Return the (X, Y) coordinate for the center point of the cell that contains the specified text.  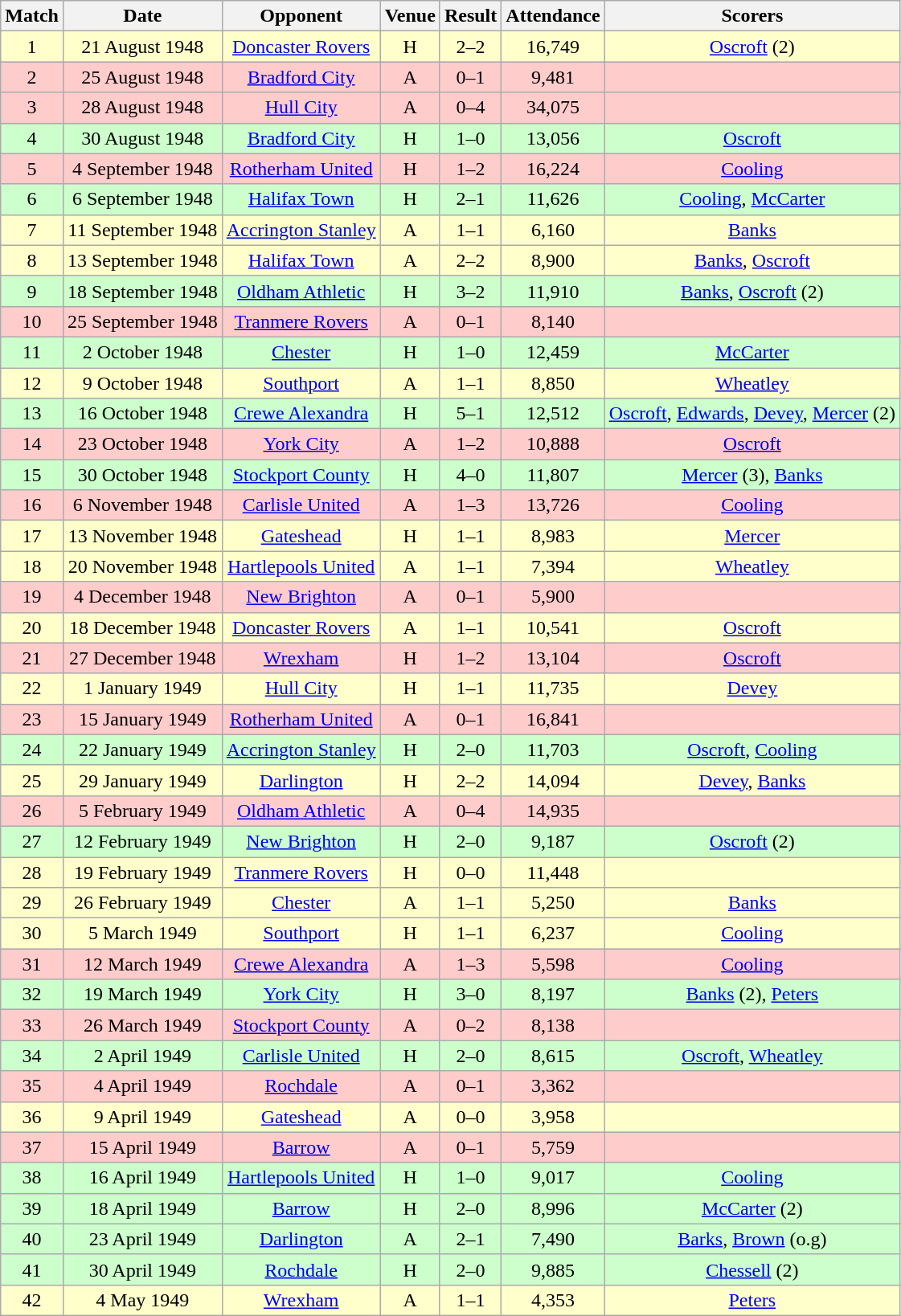
Oscroft, Cooling (752, 750)
8,138 (553, 1025)
15 April 1949 (142, 1147)
15 January 1949 (142, 719)
6 November 1948 (142, 505)
9 October 1948 (142, 383)
Opponent (301, 16)
21 (32, 658)
Peters (752, 1300)
39 (32, 1208)
14,935 (553, 811)
1 (32, 47)
12 March 1949 (142, 964)
11,626 (553, 199)
30 October 1948 (142, 475)
8 (32, 260)
30 (32, 934)
11 September 1948 (142, 230)
25 September 1948 (142, 321)
Barks, Brown (o.g) (752, 1239)
5 March 1949 (142, 934)
2 April 1949 (142, 1056)
30 April 1949 (142, 1269)
9,017 (553, 1178)
7 (32, 230)
Devey, Banks (752, 780)
11 (32, 352)
23 (32, 719)
Venue (410, 16)
31 (32, 964)
33 (32, 1025)
11,807 (553, 475)
18 (32, 566)
24 (32, 750)
32 (32, 995)
Chessell (2) (752, 1269)
13,056 (553, 138)
6,237 (553, 934)
20 (32, 627)
10,888 (553, 444)
22 January 1949 (142, 750)
4 May 1949 (142, 1300)
15 (32, 475)
2 October 1948 (142, 352)
9 (32, 291)
11,703 (553, 750)
18 September 1948 (142, 291)
6 (32, 199)
3–2 (470, 291)
22 (32, 689)
12,512 (553, 414)
28 August 1948 (142, 108)
3–0 (470, 995)
34,075 (553, 108)
Devey (752, 689)
5 (32, 169)
8,140 (553, 321)
25 August 1948 (142, 77)
Oscroft, Wheatley (752, 1056)
21 August 1948 (142, 47)
16,841 (553, 719)
18 December 1948 (142, 627)
3,958 (553, 1117)
11,910 (553, 291)
Attendance (553, 16)
2 (32, 77)
Banks (2), Peters (752, 995)
9 April 1949 (142, 1117)
9,481 (553, 77)
Result (470, 16)
8,197 (553, 995)
23 April 1949 (142, 1239)
9,187 (553, 841)
27 (32, 841)
McCarter (2) (752, 1208)
9,885 (553, 1269)
0–2 (470, 1025)
3,362 (553, 1086)
14 (32, 444)
38 (32, 1178)
20 November 1948 (142, 566)
16,749 (553, 47)
8,615 (553, 1056)
41 (32, 1269)
42 (32, 1300)
13,104 (553, 658)
5,250 (553, 903)
13 November 1948 (142, 536)
23 October 1948 (142, 444)
5,598 (553, 964)
11,448 (553, 872)
26 March 1949 (142, 1025)
7,394 (553, 566)
10 (32, 321)
Banks, Oscroft (752, 260)
14,094 (553, 780)
Mercer (3), Banks (752, 475)
McCarter (752, 352)
17 (32, 536)
25 (32, 780)
Date (142, 16)
1 January 1949 (142, 689)
16,224 (553, 169)
5 February 1949 (142, 811)
8,983 (553, 536)
30 August 1948 (142, 138)
Match (32, 16)
29 January 1949 (142, 780)
6 September 1948 (142, 199)
27 December 1948 (142, 658)
29 (32, 903)
19 March 1949 (142, 995)
8,996 (553, 1208)
12,459 (553, 352)
26 (32, 811)
16 April 1949 (142, 1178)
19 February 1949 (142, 872)
4 April 1949 (142, 1086)
13 September 1948 (142, 260)
16 (32, 505)
4 September 1948 (142, 169)
28 (32, 872)
7,490 (553, 1239)
11,735 (553, 689)
36 (32, 1117)
Cooling, McCarter (752, 199)
Banks, Oscroft (2) (752, 291)
8,850 (553, 383)
4,353 (553, 1300)
5,759 (553, 1147)
Mercer (752, 536)
40 (32, 1239)
34 (32, 1056)
10,541 (553, 627)
37 (32, 1147)
6,160 (553, 230)
4 (32, 138)
4 December 1948 (142, 597)
16 October 1948 (142, 414)
13 (32, 414)
Scorers (752, 16)
19 (32, 597)
12 (32, 383)
8,900 (553, 260)
26 February 1949 (142, 903)
5–1 (470, 414)
18 April 1949 (142, 1208)
5,900 (553, 597)
35 (32, 1086)
12 February 1949 (142, 841)
4–0 (470, 475)
Oscroft, Edwards, Devey, Mercer (2) (752, 414)
13,726 (553, 505)
3 (32, 108)
